Capture the cell that displays the provided text and extract its (x, y) central coordinate. 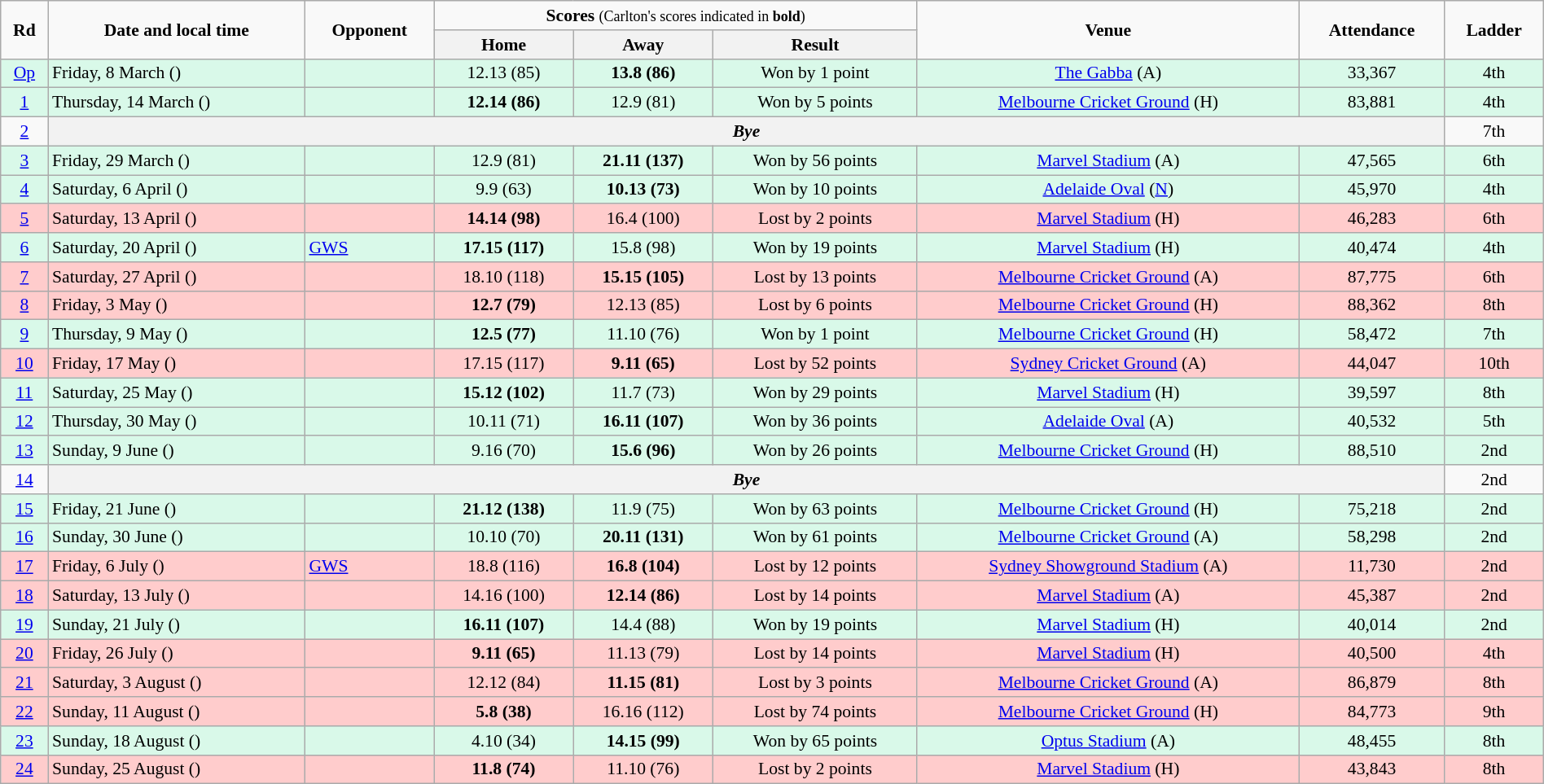
12.12 (84) (503, 683)
4 (24, 190)
13.8 (86) (643, 73)
Saturday, 13 July () (176, 596)
5 (24, 219)
88,362 (1371, 305)
17 (24, 567)
21 (24, 683)
Saturday, 27 April () (176, 277)
20.11 (131) (643, 537)
5th (1494, 422)
Won by 10 points (814, 190)
Friday, 6 July () (176, 567)
11.13 (79) (643, 654)
16.4 (100) (643, 219)
Lost by 13 points (814, 277)
33,367 (1371, 73)
Won by 26 points (814, 451)
Lost by 3 points (814, 683)
Lost by 52 points (814, 364)
Saturday, 6 April () (176, 190)
Friday, 21 June () (176, 509)
14.4 (88) (643, 624)
Won by 29 points (814, 392)
Home (503, 45)
21.11 (137) (643, 160)
9th (1494, 712)
10 (24, 364)
24 (24, 769)
11.9 (75) (643, 509)
Lost by 74 points (814, 712)
18.10 (118) (503, 277)
15.12 (102) (503, 392)
20 (24, 654)
Sunday, 11 August () (176, 712)
88,510 (1371, 451)
14.16 (100) (503, 596)
Lost by 6 points (814, 305)
Friday, 29 March () (176, 160)
Ladder (1494, 29)
Opponent (369, 29)
11,730 (1371, 567)
19 (24, 624)
2 (24, 132)
Won by 63 points (814, 509)
10th (1494, 364)
45,970 (1371, 190)
40,474 (1371, 247)
Won by 36 points (814, 422)
Friday, 3 May () (176, 305)
Op (24, 73)
Saturday, 13 April () (176, 219)
12.7 (79) (503, 305)
Result (814, 45)
46,283 (1371, 219)
Friday, 17 May () (176, 364)
15 (24, 509)
Attendance (1371, 29)
40,014 (1371, 624)
15.15 (105) (643, 277)
43,843 (1371, 769)
84,773 (1371, 712)
16 (24, 537)
1 (24, 103)
58,472 (1371, 335)
Venue (1108, 29)
Away (643, 45)
58,298 (1371, 537)
39,597 (1371, 392)
4.10 (34) (503, 741)
Saturday, 3 August () (176, 683)
9.16 (70) (503, 451)
16.16 (112) (643, 712)
Thursday, 30 May () (176, 422)
12.5 (77) (503, 335)
Won by 61 points (814, 537)
8 (24, 305)
5.8 (38) (503, 712)
15.8 (98) (643, 247)
40,500 (1371, 654)
11 (24, 392)
Sunday, 9 June () (176, 451)
7 (24, 277)
23 (24, 741)
Sunday, 25 August () (176, 769)
14.14 (98) (503, 219)
48,455 (1371, 741)
14 (24, 480)
Scores (Carlton's scores indicated in bold) (676, 15)
Sunday, 18 August () (176, 741)
13 (24, 451)
87,775 (1371, 277)
Thursday, 14 March () (176, 103)
75,218 (1371, 509)
16.8 (104) (643, 567)
86,879 (1371, 683)
Optus Stadium (A) (1108, 741)
15.6 (96) (643, 451)
10.10 (70) (503, 537)
The Gabba (A) (1108, 73)
Saturday, 20 April () (176, 247)
10.11 (71) (503, 422)
18.8 (116) (503, 567)
Won by 56 points (814, 160)
Sydney Showground Stadium (A) (1108, 567)
Saturday, 25 May () (176, 392)
Date and local time (176, 29)
Sydney Cricket Ground (A) (1108, 364)
Thursday, 9 May () (176, 335)
9 (24, 335)
10.13 (73) (643, 190)
22 (24, 712)
45,387 (1371, 596)
3 (24, 160)
Lost by 12 points (814, 567)
Friday, 8 March () (176, 73)
Friday, 26 July () (176, 654)
21.12 (138) (503, 509)
12 (24, 422)
Sunday, 30 June () (176, 537)
Won by 5 points (814, 103)
14.15 (99) (643, 741)
9.9 (63) (503, 190)
Sunday, 21 July () (176, 624)
18 (24, 596)
Adelaide Oval (N) (1108, 190)
Rd (24, 29)
11.15 (81) (643, 683)
40,532 (1371, 422)
11.8 (74) (503, 769)
6 (24, 247)
44,047 (1371, 364)
11.7 (73) (643, 392)
47,565 (1371, 160)
Adelaide Oval (A) (1108, 422)
83,881 (1371, 103)
Won by 65 points (814, 741)
